Locate the cell with the specified text and output its (x, y) center coordinate. 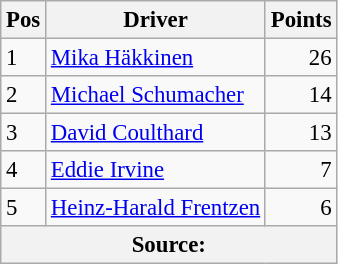
Source: (169, 245)
2 (24, 95)
13 (300, 133)
3 (24, 133)
1 (24, 58)
5 (24, 208)
Heinz-Harald Frentzen (156, 208)
7 (300, 170)
Pos (24, 20)
4 (24, 170)
Eddie Irvine (156, 170)
Points (300, 20)
David Coulthard (156, 133)
Driver (156, 20)
Mika Häkkinen (156, 58)
26 (300, 58)
6 (300, 208)
Michael Schumacher (156, 95)
14 (300, 95)
